Output the [X, Y] coordinate of the center of the cell containing the given text.  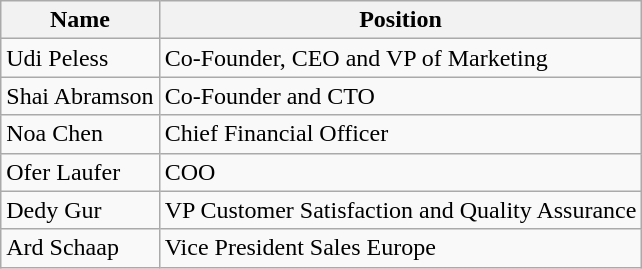
Udi Peless [80, 58]
COO [400, 172]
VP Customer Satisfaction and Quality Assurance [400, 210]
Ofer Laufer [80, 172]
Co-Founder, CEO and VP of Marketing [400, 58]
Noa Chen [80, 134]
Position [400, 20]
Name [80, 20]
Chief Financial Officer [400, 134]
Vice President Sales Europe [400, 248]
Co-Founder and CTO [400, 96]
Dedy Gur [80, 210]
Ard Schaap [80, 248]
Shai Abramson [80, 96]
